Extract the [X, Y] coordinate from the center of the cell holding the provided text.  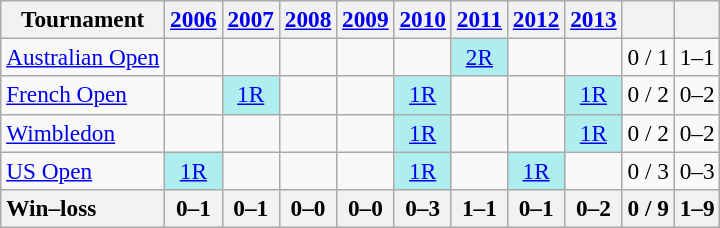
2011 [479, 19]
2007 [250, 19]
Wimbledon [83, 133]
0 / 9 [648, 208]
2R [479, 57]
2012 [536, 19]
2006 [194, 19]
2008 [308, 19]
French Open [83, 95]
Tournament [83, 19]
2013 [594, 19]
2010 [422, 19]
2009 [366, 19]
Australian Open [83, 57]
0 / 3 [648, 170]
US Open [83, 170]
0 / 1 [648, 57]
1–9 [697, 208]
Win–loss [83, 208]
